Return (X, Y) of the center of cell containing provided text 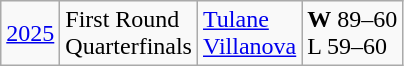
TulaneVillanova (249, 34)
2025 (30, 34)
W 89–60L 59–60 (352, 34)
First RoundQuarterfinals (129, 34)
